Determine the [X, Y] coordinate at the center of the cell enclosing the given text.  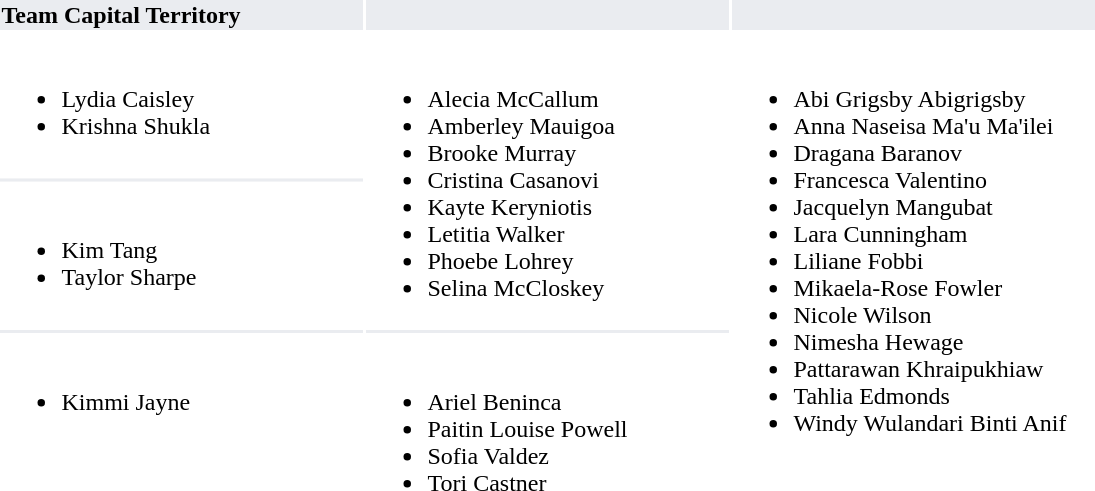
Lydia CaisleyKrishna Shukla [182, 104]
Alecia McCallumAmberley MauigoaBrooke MurrayCristina CasanoviKayte KeryniotisLetitia WalkerPhoebe LohreySelina McCloskey [548, 180]
Team Capital Territory [182, 15]
Kim TangTaylor Sharpe [182, 256]
